Find where the given text appears and provide that cell's center as [x, y] coordinate. 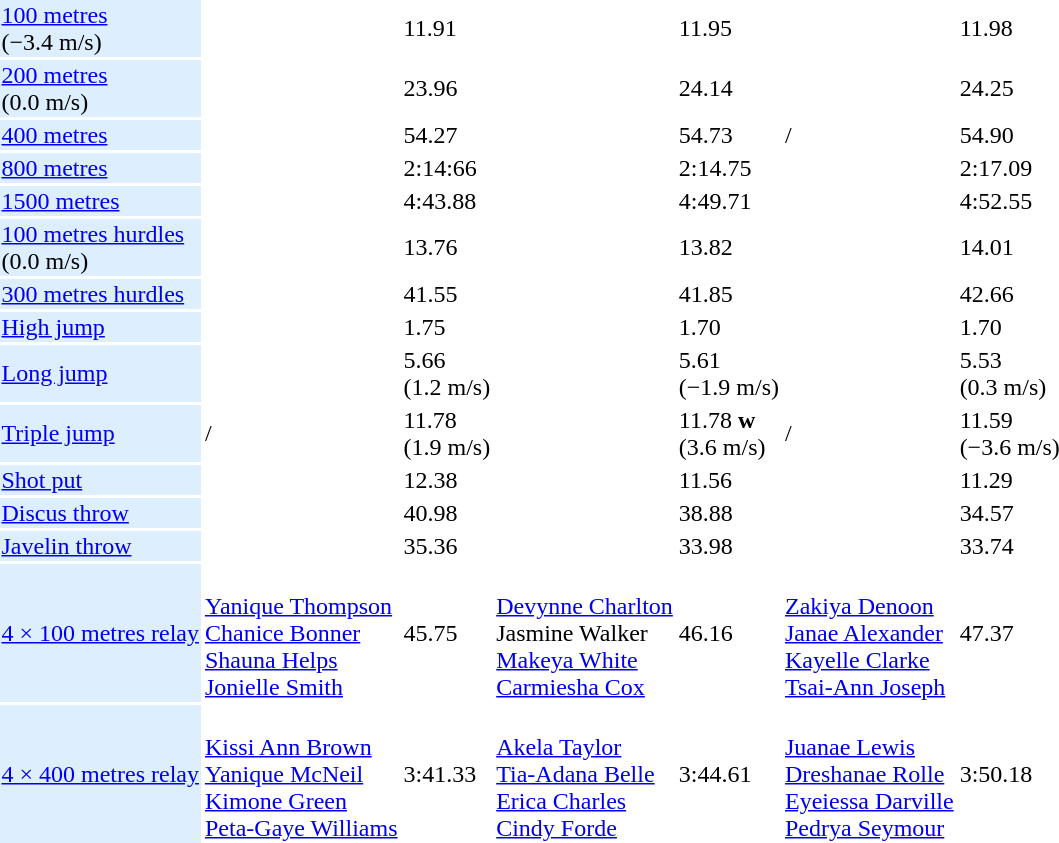
Kissi Ann Brown Yanique McNeil Kimone Green Peta-Gaye Williams [301, 774]
24.14 [728, 88]
40.98 [447, 513]
11.78 (1.9 m/s) [447, 434]
11.91 [447, 28]
13.76 [447, 248]
800 metres [100, 168]
Shot put [100, 480]
41.85 [728, 294]
400 metres [100, 135]
4:43.88 [447, 201]
35.36 [447, 546]
41.55 [447, 294]
5.61 (−1.9 m/s) [728, 374]
3:44.61 [728, 774]
1500 metres [100, 201]
12.38 [447, 480]
4 × 100 metres relay [100, 633]
2:14.75 [728, 168]
High jump [100, 327]
4 × 400 metres relay [100, 774]
54.27 [447, 135]
Devynne Charlton Jasmine Walker Makeya White Carmiesha Cox [585, 633]
45.75 [447, 633]
23.96 [447, 88]
11.56 [728, 480]
11.95 [728, 28]
54.73 [728, 135]
Discus throw [100, 513]
1.75 [447, 327]
13.82 [728, 248]
33.98 [728, 546]
1.70 [728, 327]
Zakiya Denoon Janae Alexander Kayelle Clarke Tsai-Ann Joseph [870, 633]
4:49.71 [728, 201]
Juanae Lewis Dreshanae Rolle Eyeiessa Darville Pedrya Seymour [870, 774]
300 metres hurdles [100, 294]
100 metres (−3.4 m/s) [100, 28]
Javelin throw [100, 546]
Long jump [100, 374]
11.78 w (3.6 m/s) [728, 434]
Yanique Thompson Chanice Bonner Shauna Helps Jonielle Smith [301, 633]
2:14:66 [447, 168]
200 metres (0.0 m/s) [100, 88]
5.66 (1.2 m/s) [447, 374]
3:41.33 [447, 774]
100 metres hurdles (0.0 m/s) [100, 248]
Triple jump [100, 434]
Akela Taylor Tia-Adana Belle Erica Charles Cindy Forde [585, 774]
38.88 [728, 513]
46.16 [728, 633]
